For the text-containing cell, return its midpoint in [X, Y] coordinate format. 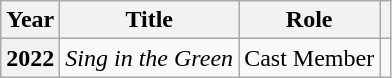
2022 [30, 58]
Year [30, 20]
Cast Member [310, 58]
Role [310, 20]
Sing in the Green [150, 58]
Title [150, 20]
